Capture the cell that displays the provided text and extract its (x, y) central coordinate. 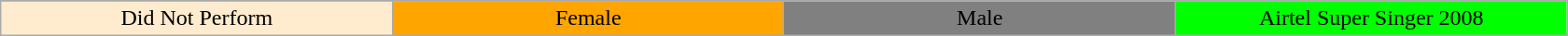
Female (588, 18)
Did Not Perform (196, 18)
Airtel Super Singer 2008 (1371, 18)
Male (980, 18)
